Provide the [x, y] coordinate of the cell's center where the given text is located.  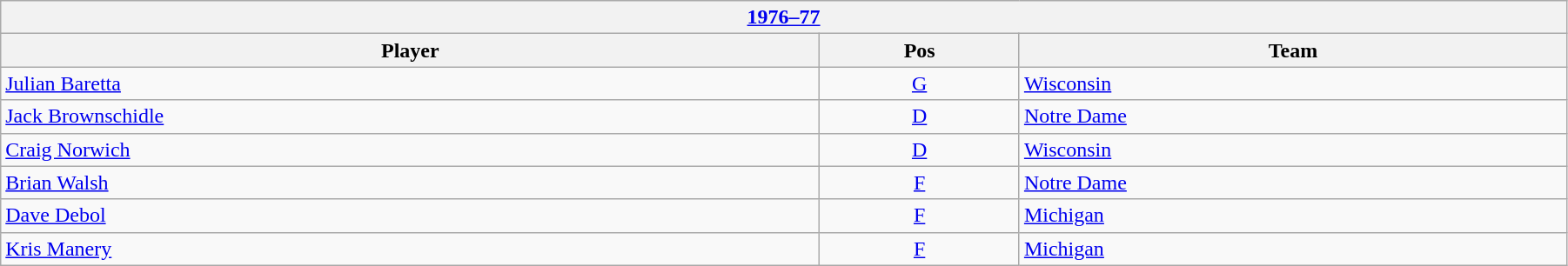
Dave Debol [411, 216]
G [919, 83]
Player [411, 50]
1976–77 [784, 17]
Jack Brownschidle [411, 116]
Team [1293, 50]
Kris Manery [411, 249]
Julian Baretta [411, 83]
Brian Walsh [411, 183]
Craig Norwich [411, 150]
Pos [919, 50]
